Return [X, Y] of the center of cell containing provided text 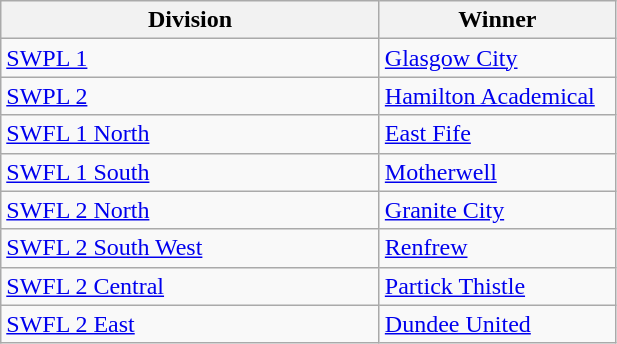
SWPL 2 [190, 96]
SWFL 1 North [190, 134]
SWFL 2 Central [190, 286]
Glasgow City [497, 58]
Granite City [497, 210]
SWPL 1 [190, 58]
East Fife [497, 134]
Division [190, 20]
SWFL 2 North [190, 210]
SWFL 1 South [190, 172]
Renfrew [497, 248]
SWFL 2 South West [190, 248]
SWFL 2 East [190, 324]
Partick Thistle [497, 286]
Motherwell [497, 172]
Hamilton Academical [497, 96]
Dundee United [497, 324]
Winner [497, 20]
